Capture the cell that displays the provided text and extract its (X, Y) central coordinate. 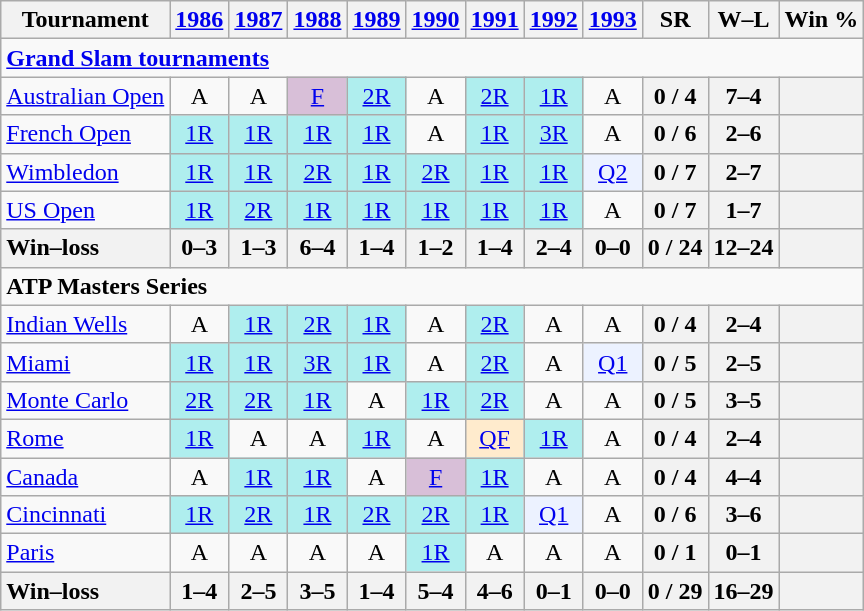
1–3 (258, 248)
1988 (318, 20)
1992 (554, 20)
US Open (86, 210)
4–6 (494, 591)
Wimbledon (86, 172)
1986 (200, 20)
Indian Wells (86, 324)
1–2 (436, 248)
Monte Carlo (86, 400)
1990 (436, 20)
2–7 (744, 172)
7–4 (744, 96)
0 / 24 (675, 248)
12–24 (744, 248)
SR (675, 20)
Q2 (612, 172)
QF (494, 438)
0–3 (200, 248)
Rome (86, 438)
1991 (494, 20)
Paris (86, 553)
Cincinnati (86, 515)
1987 (258, 20)
Grand Slam tournaments (432, 58)
0 / 29 (675, 591)
Australian Open (86, 96)
2–6 (744, 134)
16–29 (744, 591)
W–L (744, 20)
ATP Masters Series (432, 286)
4–4 (744, 477)
1993 (612, 20)
3–6 (744, 515)
Canada (86, 477)
Win % (822, 20)
1989 (376, 20)
1–7 (744, 210)
6–4 (318, 248)
5–4 (436, 591)
Miami (86, 362)
French Open (86, 134)
0 / 1 (675, 553)
Tournament (86, 20)
